From the cell containing the given text, extract its center point as [x, y] coordinate. 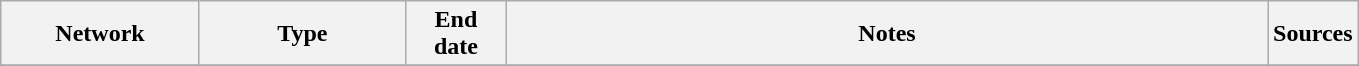
Network [100, 34]
Sources [1314, 34]
Type [302, 34]
End date [456, 34]
Notes [886, 34]
